Find where the given text appears and provide that cell's center as [x, y] coordinate. 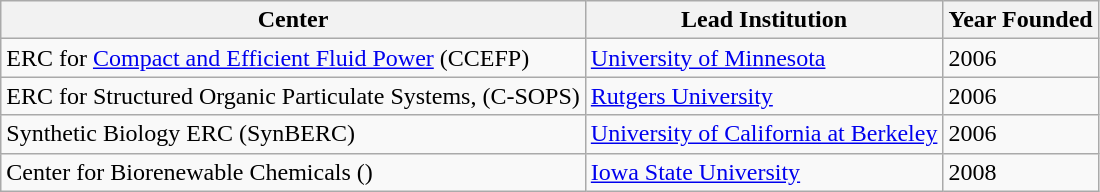
Center for Biorenewable Chemicals () [294, 172]
ERC for Structured Organic Particulate Systems, (C-SOPS) [294, 96]
Iowa State University [764, 172]
Center [294, 20]
University of California at Berkeley [764, 134]
2008 [1020, 172]
Lead Institution [764, 20]
University of Minnesota [764, 58]
Year Founded [1020, 20]
ERC for Compact and Efficient Fluid Power (CCEFP) [294, 58]
Rutgers University [764, 96]
Synthetic Biology ERC (SynBERC) [294, 134]
